For the text-containing cell, return its midpoint in (x, y) coordinate format. 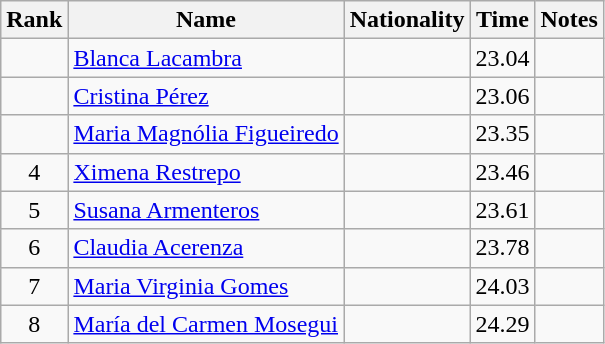
Nationality (407, 20)
Notes (569, 20)
4 (34, 172)
Name (206, 20)
Claudia Acerenza (206, 248)
Time (502, 20)
5 (34, 210)
Blanca Lacambra (206, 58)
Maria Virginia Gomes (206, 286)
8 (34, 324)
24.03 (502, 286)
Susana Armenteros (206, 210)
Cristina Pérez (206, 96)
24.29 (502, 324)
Maria Magnólia Figueiredo (206, 134)
23.61 (502, 210)
23.78 (502, 248)
23.04 (502, 58)
Ximena Restrepo (206, 172)
23.06 (502, 96)
6 (34, 248)
María del Carmen Mosegui (206, 324)
7 (34, 286)
23.35 (502, 134)
23.46 (502, 172)
Rank (34, 20)
